Provide the (x, y) coordinate of the cell's center where the given text is located.  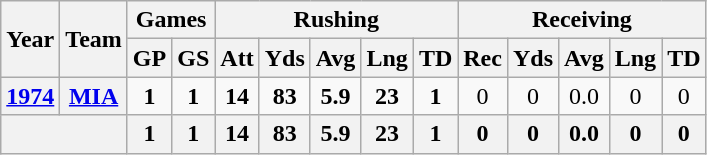
Rec (483, 58)
Games (170, 20)
Team (94, 39)
Receiving (582, 20)
Att (237, 58)
GP (149, 58)
1974 (30, 96)
Year (30, 39)
Rushing (336, 20)
GS (194, 58)
MIA (94, 96)
